Detect which cell encompasses the target text, then output its (X, Y) center coordinate. 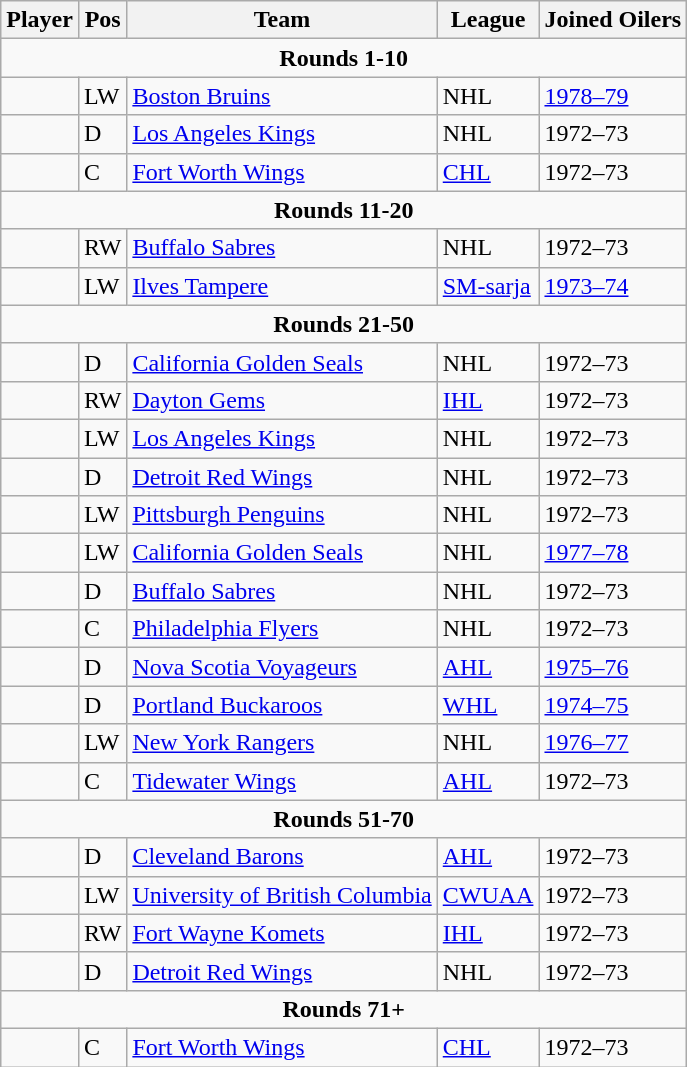
Boston Bruins (282, 96)
WHL (488, 705)
Portland Buckaroos (282, 705)
1978–79 (613, 96)
New York Rangers (282, 743)
1974–75 (613, 705)
Rounds 1-10 (344, 58)
Pos (102, 20)
Fort Wayne Komets (282, 933)
League (488, 20)
CWUAA (488, 895)
Rounds 71+ (344, 1009)
University of British Columbia (282, 895)
Joined Oilers (613, 20)
Cleveland Barons (282, 857)
1973–74 (613, 286)
Nova Scotia Voyageurs (282, 667)
Player (40, 20)
1975–76 (613, 667)
Ilves Tampere (282, 286)
Dayton Gems (282, 400)
Team (282, 20)
1977–78 (613, 553)
1976–77 (613, 743)
Pittsburgh Penguins (282, 515)
Rounds 21-50 (344, 324)
Rounds 51-70 (344, 819)
Tidewater Wings (282, 781)
SM-sarja (488, 286)
Philadelphia Flyers (282, 629)
Rounds 11-20 (344, 210)
